Return [X, Y] of the center of cell containing provided text 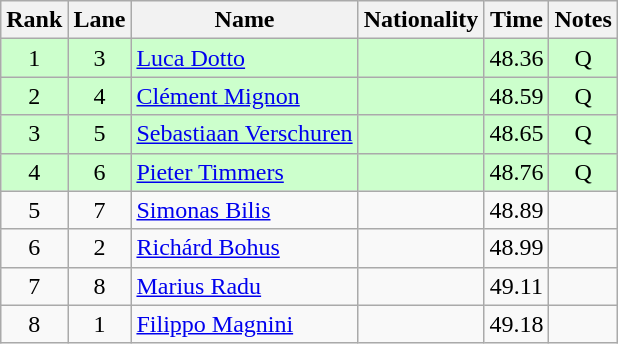
48.59 [516, 96]
Pieter Timmers [244, 172]
48.65 [516, 134]
Simonas Bilis [244, 210]
Time [516, 20]
48.89 [516, 210]
Sebastiaan Verschuren [244, 134]
48.36 [516, 58]
48.76 [516, 172]
Notes [583, 20]
Filippo Magnini [244, 324]
Name [244, 20]
Richárd Bohus [244, 248]
Luca Dotto [244, 58]
48.99 [516, 248]
Clément Mignon [244, 96]
49.18 [516, 324]
Nationality [421, 20]
Lane [100, 20]
49.11 [516, 286]
Marius Radu [244, 286]
Rank [34, 20]
